Determine the [x, y] coordinate at the center of the cell enclosing the given text.  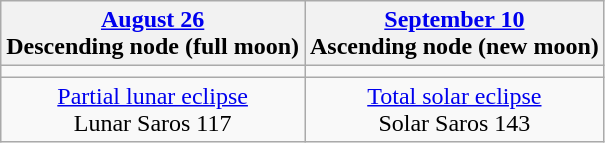
August 26Descending node (full moon) [153, 34]
September 10Ascending node (new moon) [454, 34]
Partial lunar eclipseLunar Saros 117 [153, 110]
Total solar eclipseSolar Saros 143 [454, 110]
